Pinpoint the cell where the given text exists, returning its [X, Y] midpoint coordinate. 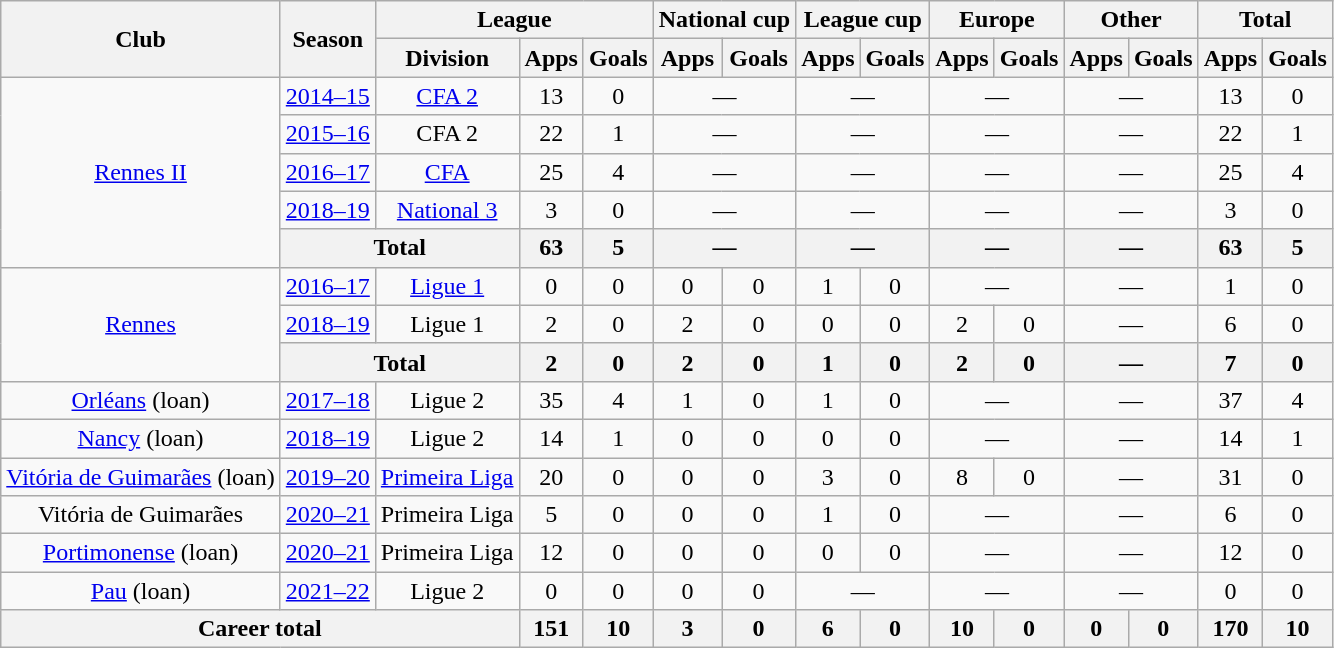
Rennes II [141, 172]
2021–22 [328, 591]
Club [141, 39]
League [514, 20]
35 [551, 400]
7 [1230, 362]
Career total [260, 629]
CFA [447, 172]
37 [1230, 400]
31 [1230, 477]
20 [551, 477]
Portimonense (loan) [141, 553]
2017–18 [328, 400]
Pau (loan) [141, 591]
National 3 [447, 210]
8 [962, 477]
Season [328, 39]
2014–15 [328, 96]
Vitória de Guimarães (loan) [141, 477]
Europe [997, 20]
Rennes [141, 324]
Division [447, 58]
2015–16 [328, 134]
National cup [724, 20]
170 [1230, 629]
Other [1131, 20]
Nancy (loan) [141, 438]
League cup [863, 20]
Orléans (loan) [141, 400]
2019–20 [328, 477]
Vitória de Guimarães [141, 515]
151 [551, 629]
